Provide the [X, Y] coordinate of the cell's center where the given text is located.  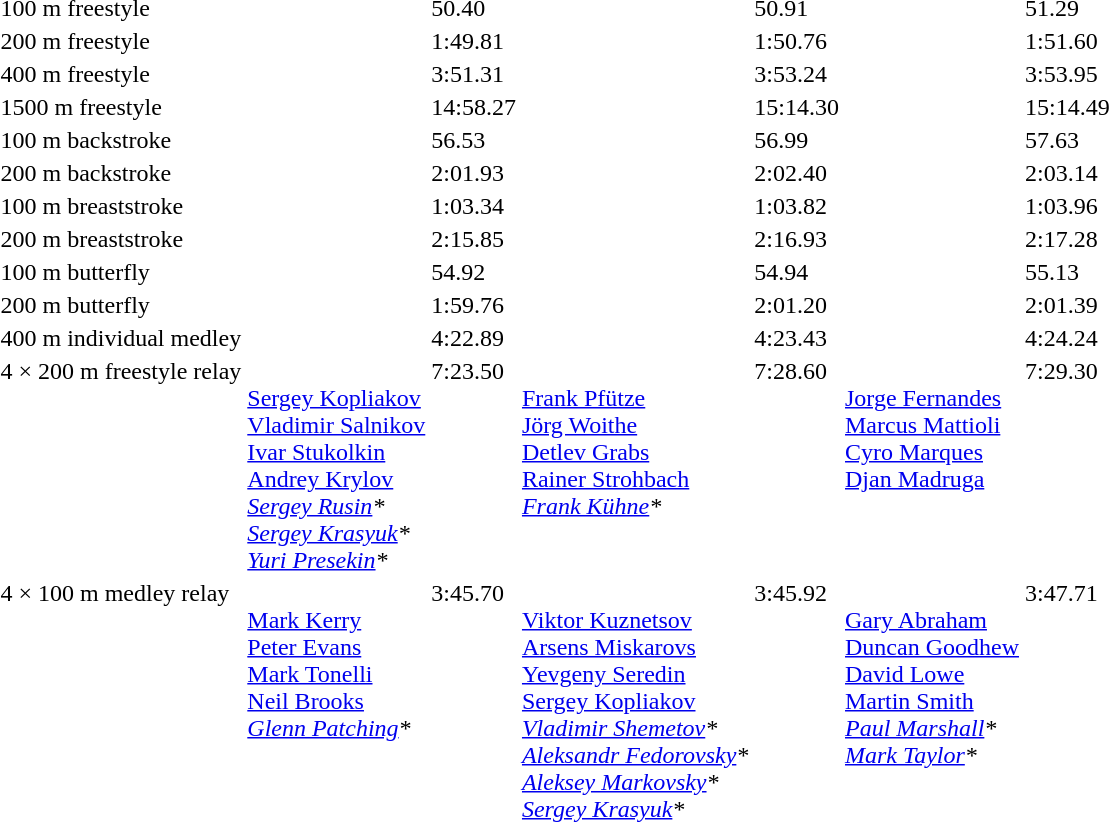
54.94 [797, 272]
3:53.24 [797, 74]
Jorge Fernandes Marcus Mattioli Cyro Marques Djan Madruga [932, 466]
4:22.89 [474, 338]
2:16.93 [797, 239]
2:02.40 [797, 173]
7:28.60 [797, 466]
56.99 [797, 140]
Frank Pfütze Jörg Woithe Detlev Grabs Rainer Strohbach Frank Kühne* [634, 466]
2:01.20 [797, 305]
1:03.82 [797, 206]
1:50.76 [797, 41]
4:23.43 [797, 338]
56.53 [474, 140]
1:49.81 [474, 41]
Sergey Kopliakov Vladimir Salnikov Ivar Stukolkin Andrey Krylov Sergey Rusin* Sergey Krasyuk* Yuri Presekin* [336, 466]
2:15.85 [474, 239]
2:01.93 [474, 173]
15:14.30 [797, 107]
7:23.50 [474, 466]
3:51.31 [474, 74]
54.92 [474, 272]
1:59.76 [474, 305]
1:03.34 [474, 206]
14:58.27 [474, 107]
